Determine the [X, Y] coordinate at the center of the cell enclosing the given text.  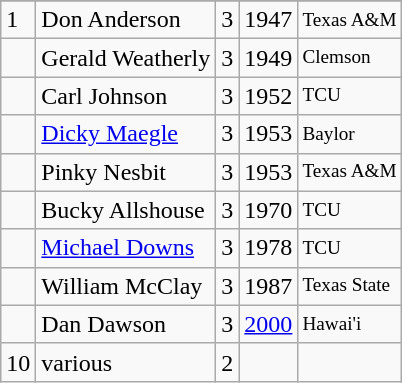
1970 [268, 210]
1987 [268, 286]
Bucky Allshouse [126, 210]
10 [18, 362]
1978 [268, 248]
1947 [268, 20]
Gerald Weatherly [126, 58]
Clemson [350, 58]
Pinky Nesbit [126, 172]
Dan Dawson [126, 324]
Texas State [350, 286]
1952 [268, 96]
2 [228, 362]
Don Anderson [126, 20]
2000 [268, 324]
William McClay [126, 286]
various [126, 362]
Dicky Maegle [126, 134]
Baylor [350, 134]
Michael Downs [126, 248]
Carl Johnson [126, 96]
1949 [268, 58]
1 [18, 20]
Hawai'i [350, 324]
